Identify which cell holds the provided text, then report its [x, y] central coordinate. 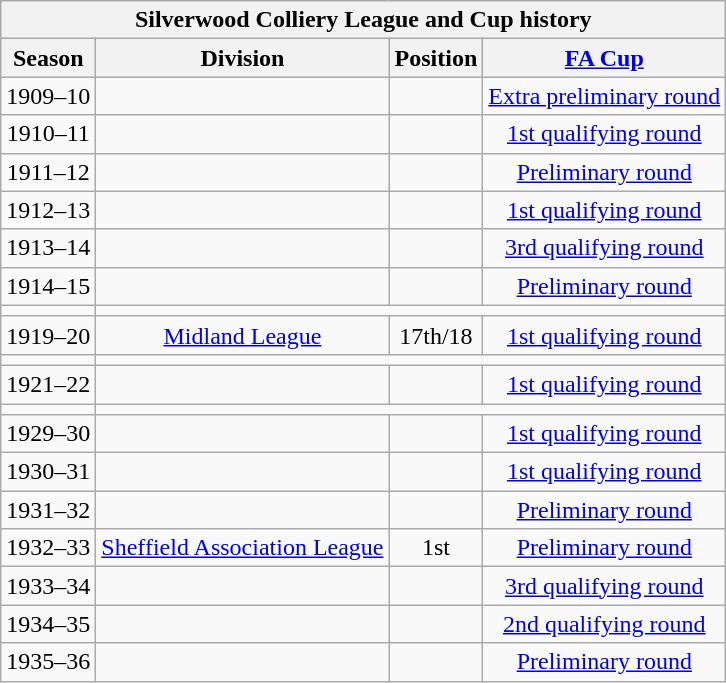
1910–11 [48, 134]
1933–34 [48, 586]
1935–36 [48, 662]
Position [436, 58]
1929–30 [48, 434]
1913–14 [48, 248]
Sheffield Association League [242, 548]
1931–32 [48, 510]
1930–31 [48, 472]
1919–20 [48, 335]
1932–33 [48, 548]
Season [48, 58]
1934–35 [48, 624]
1909–10 [48, 96]
1912–13 [48, 210]
2nd qualifying round [604, 624]
1914–15 [48, 286]
1st [436, 548]
Midland League [242, 335]
1911–12 [48, 172]
Silverwood Colliery League and Cup history [364, 20]
1921–22 [48, 384]
FA Cup [604, 58]
Extra preliminary round [604, 96]
Division [242, 58]
17th/18 [436, 335]
